Find where the given text appears and provide that cell's center as (x, y) coordinate. 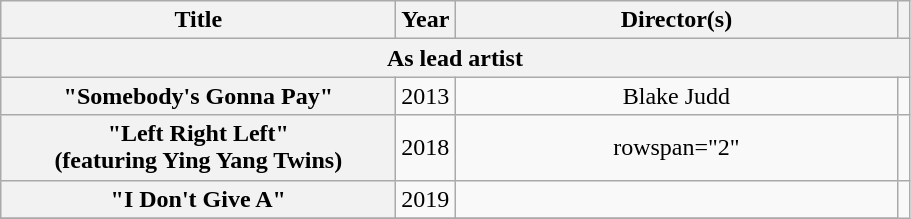
Title (198, 20)
2018 (426, 148)
Blake Judd (676, 96)
Director(s) (676, 20)
2019 (426, 199)
"Left Right Left"(featuring Ying Yang Twins) (198, 148)
As lead artist (455, 58)
Year (426, 20)
"I Don't Give A" (198, 199)
2013 (426, 96)
rowspan="2" (676, 148)
"Somebody's Gonna Pay" (198, 96)
